From the cell containing the given text, extract its center point as [X, Y] coordinate. 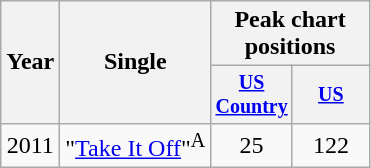
Year [30, 62]
25 [252, 146]
Peak chartpositions [290, 34]
Single [136, 62]
122 [330, 146]
"Take It Off"A [136, 146]
2011 [30, 146]
US Country [252, 94]
US [330, 94]
